Locate the cell with the specified text and output its (X, Y) center coordinate. 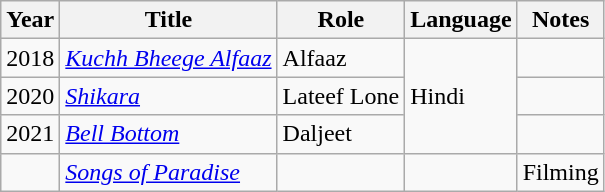
2021 (30, 134)
Language (461, 20)
Role (341, 20)
Notes (560, 20)
Alfaaz (341, 58)
Shikara (168, 96)
Year (30, 20)
Filming (560, 172)
Kuchh Bheege Alfaaz (168, 58)
Daljeet (341, 134)
2018 (30, 58)
2020 (30, 96)
Hindi (461, 96)
Songs of Paradise (168, 172)
Title (168, 20)
Lateef Lone (341, 96)
Bell Bottom (168, 134)
